Determine the (X, Y) coordinate at the center of the cell enclosing the given text.  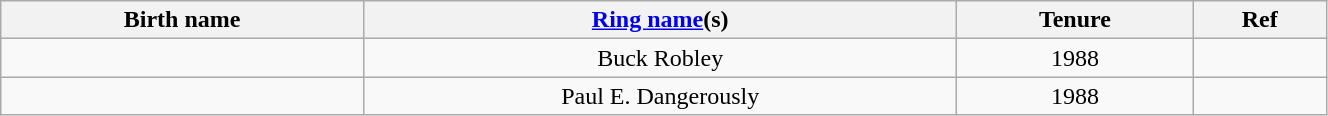
Ring name(s) (660, 20)
Tenure (1075, 20)
Ref (1260, 20)
Birth name (182, 20)
Paul E. Dangerously (660, 96)
Buck Robley (660, 58)
